For the text-containing cell, return its midpoint in (X, Y) coordinate format. 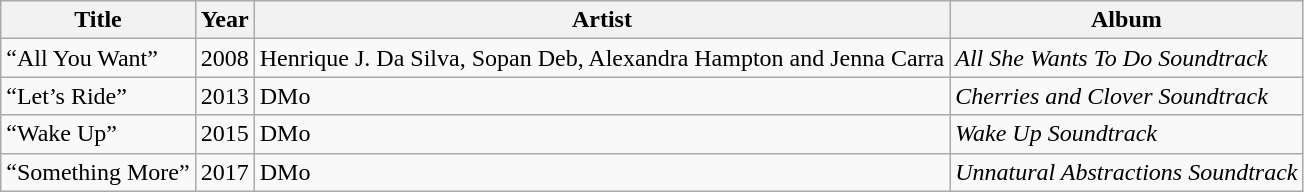
Wake Up Soundtrack (1126, 134)
2013 (224, 96)
“All You Want” (98, 58)
Album (1126, 20)
“Wake Up” (98, 134)
Artist (602, 20)
2017 (224, 172)
Title (98, 20)
“Let’s Ride” (98, 96)
“Something More” (98, 172)
Unnatural Abstractions Soundtrack (1126, 172)
All She Wants To Do Soundtrack (1126, 58)
Year (224, 20)
2008 (224, 58)
2015 (224, 134)
Henrique J. Da Silva, Sopan Deb, Alexandra Hampton and Jenna Carra (602, 58)
Cherries and Clover Soundtrack (1126, 96)
